Locate the cell with the specified text and output its [x, y] center coordinate. 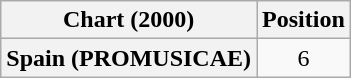
6 [304, 58]
Spain (PROMUSICAE) [129, 58]
Position [304, 20]
Chart (2000) [129, 20]
